Locate the cell with the specified text and output its [X, Y] center coordinate. 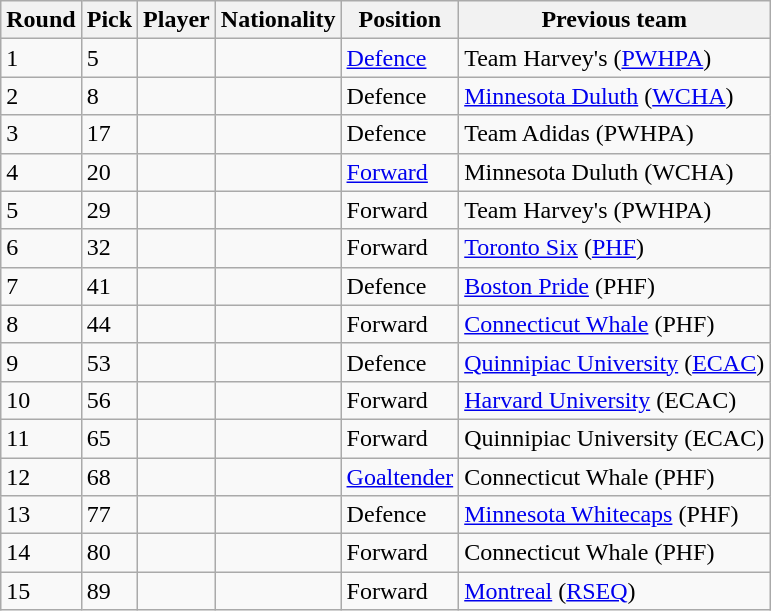
11 [41, 438]
Boston Pride (PHF) [614, 286]
Harvard University (ECAC) [614, 400]
68 [109, 477]
4 [41, 172]
77 [109, 515]
Nationality [278, 20]
12 [41, 477]
29 [109, 210]
20 [109, 172]
3 [41, 134]
2 [41, 96]
Pick [109, 20]
Minnesota Whitecaps (PHF) [614, 515]
41 [109, 286]
Goaltender [400, 477]
32 [109, 248]
Player [177, 20]
6 [41, 248]
Team Adidas (PWHPA) [614, 134]
Round [41, 20]
10 [41, 400]
44 [109, 324]
65 [109, 438]
Montreal (RSEQ) [614, 591]
13 [41, 515]
Toronto Six (PHF) [614, 248]
9 [41, 362]
53 [109, 362]
89 [109, 591]
1 [41, 58]
80 [109, 553]
14 [41, 553]
15 [41, 591]
Previous team [614, 20]
56 [109, 400]
Position [400, 20]
7 [41, 286]
17 [109, 134]
